Capture the cell that displays the provided text and extract its (x, y) central coordinate. 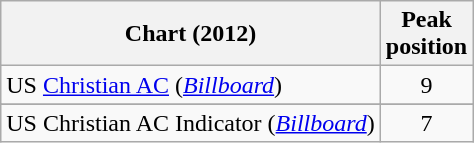
Peak position (426, 34)
US Christian AC (Billboard) (191, 85)
US Christian AC Indicator (Billboard) (191, 123)
Chart (2012) (191, 34)
9 (426, 85)
7 (426, 123)
